Locate the cell with the specified text and output its [x, y] center coordinate. 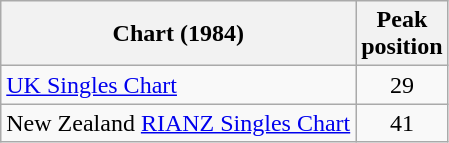
29 [402, 85]
New Zealand RIANZ Singles Chart [178, 123]
41 [402, 123]
Chart (1984) [178, 34]
UK Singles Chart [178, 85]
Peakposition [402, 34]
